Find where the given text appears and provide that cell's center as (X, Y) coordinate. 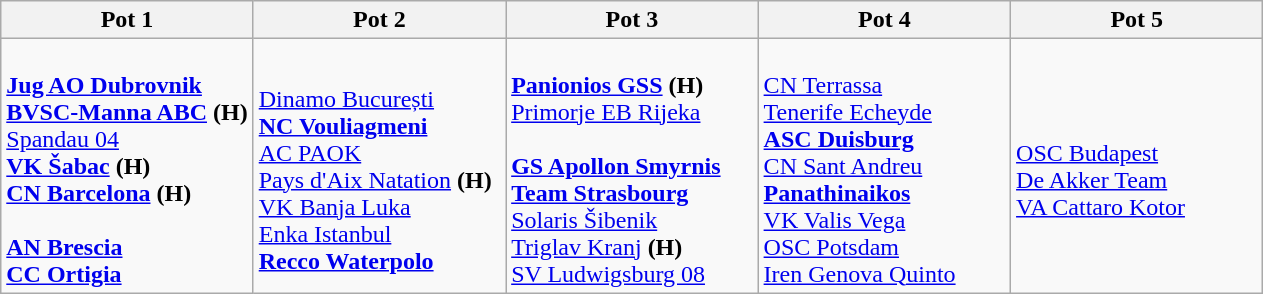
Pot 5 (1137, 20)
OSC Budapest De Akker Team VA Cattaro Kotor (1137, 166)
CN Terrassa Tenerife Echeyde ASC Duisburg CN Sant Andreu Panathinaikos VK Valis Vega OSC Potsdam Iren Genova Quinto (884, 166)
Pot 2 (379, 20)
Jug AO Dubrovnik BVSC-Manna ABC (H) Spandau 04 VK Šabac (H) CN Barcelona (H) AN Brescia CC Ortigia (127, 166)
Pot 1 (127, 20)
Dinamo București NC Vouliagmeni AC PAOK Pays d'Aix Natation (H) VK Banja Luka Enka Istanbul Recco Waterpolo (379, 166)
Pot 3 (632, 20)
Pot 4 (884, 20)
Panionios GSS (H) Primorje EB Rijeka GS Apollon Smyrnis Team Strasbourg Solaris Šibenik Triglav Kranj (H) SV Ludwigsburg 08 (632, 166)
